Detect which cell encompasses the target text, then output its (X, Y) center coordinate. 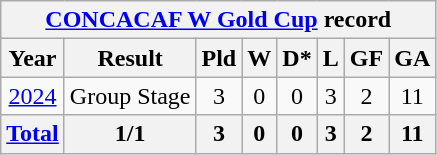
Pld (219, 58)
Group Stage (130, 96)
D* (297, 58)
Year (33, 58)
GA (412, 58)
Result (130, 58)
Total (33, 134)
2024 (33, 96)
CONCACAF W Gold Cup record (218, 20)
1/1 (130, 134)
GF (366, 58)
L (330, 58)
W (260, 58)
